Detect which cell encompasses the target text, then output its (X, Y) center coordinate. 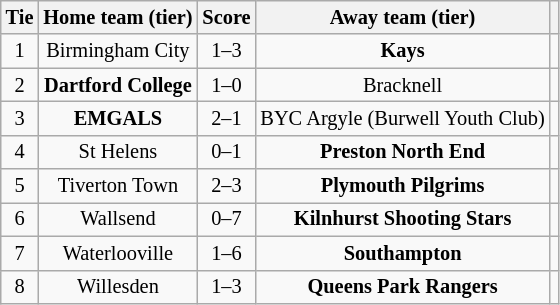
1 (20, 51)
2–1 (226, 118)
3 (20, 118)
1–0 (226, 85)
BYC Argyle (Burwell Youth Club) (402, 118)
2 (20, 85)
Plymouth Pilgrims (402, 186)
7 (20, 253)
Kays (402, 51)
Birmingham City (118, 51)
Kilnhurst Shooting Stars (402, 219)
1–6 (226, 253)
Tiverton Town (118, 186)
Queens Park Rangers (402, 287)
0–1 (226, 152)
Southampton (402, 253)
2–3 (226, 186)
Willesden (118, 287)
Bracknell (402, 85)
0–7 (226, 219)
Wallsend (118, 219)
6 (20, 219)
Home team (tier) (118, 17)
8 (20, 287)
St Helens (118, 152)
EMGALS (118, 118)
Dartford College (118, 85)
4 (20, 152)
5 (20, 186)
Tie (20, 17)
Preston North End (402, 152)
Away team (tier) (402, 17)
Waterlooville (118, 253)
Score (226, 17)
